Return (x, y) of the center of cell containing provided text 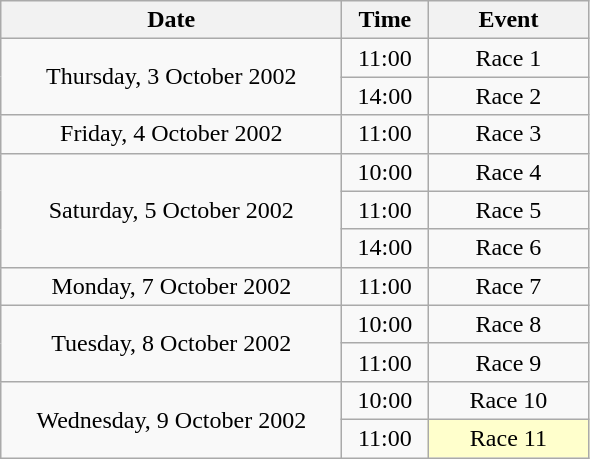
Race 6 (508, 248)
Race 7 (508, 286)
Race 9 (508, 362)
Thursday, 3 October 2002 (172, 77)
Event (508, 20)
Date (172, 20)
Race 5 (508, 210)
Race 8 (508, 324)
Tuesday, 8 October 2002 (172, 343)
Race 1 (508, 58)
Race 4 (508, 172)
Race 11 (508, 438)
Race 2 (508, 96)
Saturday, 5 October 2002 (172, 210)
Race 3 (508, 134)
Wednesday, 9 October 2002 (172, 419)
Friday, 4 October 2002 (172, 134)
Time (385, 20)
Race 10 (508, 400)
Monday, 7 October 2002 (172, 286)
